Locate the cell with the specified text and output its [X, Y] center coordinate. 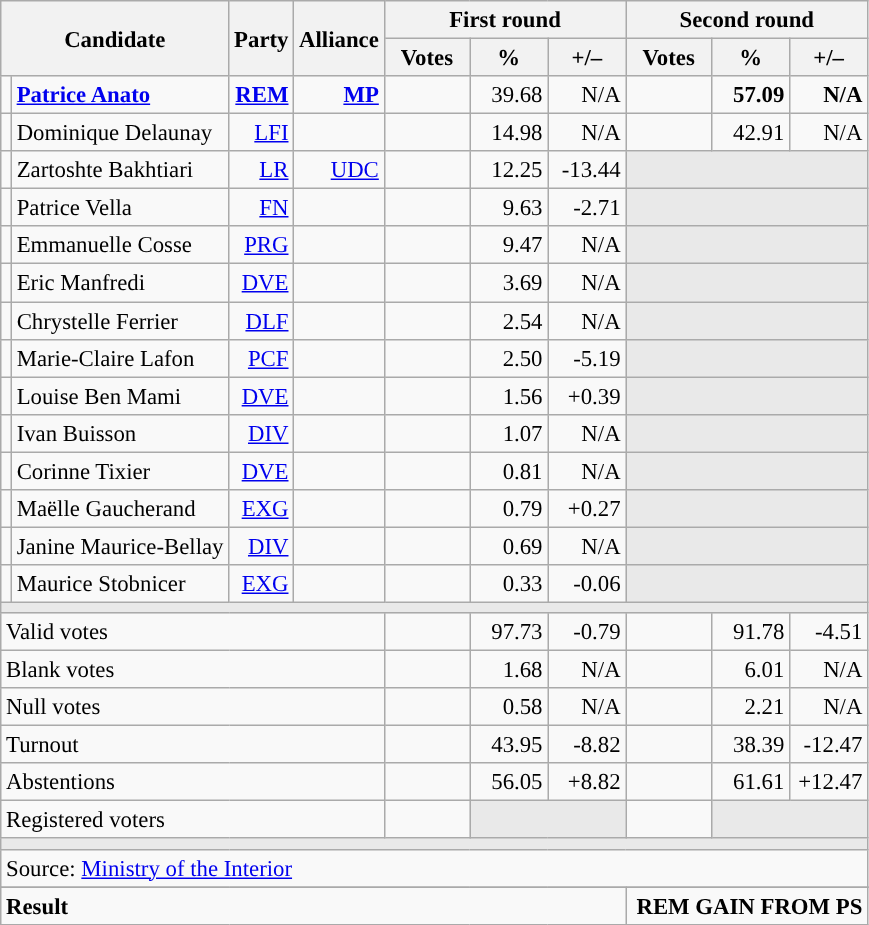
UDC [339, 170]
9.63 [509, 208]
Candidate [115, 38]
Louise Ben Mami [120, 396]
MP [339, 95]
-12.47 [829, 745]
1.07 [509, 433]
LR [262, 170]
-5.19 [587, 358]
0.81 [509, 471]
Patrice Vella [120, 208]
Party [262, 38]
2.54 [509, 321]
Maurice Stobnicer [120, 584]
-0.06 [587, 584]
Abstentions [192, 782]
3.69 [509, 283]
57.09 [750, 95]
38.39 [750, 745]
12.25 [509, 170]
+0.27 [587, 509]
0.58 [509, 707]
0.33 [509, 584]
Valid votes [192, 632]
Zartoshte Bakhtiari [120, 170]
PRG [262, 245]
6.01 [750, 670]
Dominique Delaunay [120, 133]
First round [505, 20]
REM GAIN FROM PS [747, 906]
14.98 [509, 133]
2.21 [750, 707]
1.56 [509, 396]
+8.82 [587, 782]
Result [314, 906]
9.47 [509, 245]
Corinne Tixier [120, 471]
39.68 [509, 95]
0.69 [509, 546]
2.50 [509, 358]
Source: Ministry of the Interior [434, 868]
FN [262, 208]
Blank votes [192, 670]
-4.51 [829, 632]
+12.47 [829, 782]
56.05 [509, 782]
Chrystelle Ferrier [120, 321]
+0.39 [587, 396]
Ivan Buisson [120, 433]
Patrice Anato [120, 95]
Marie-Claire Lafon [120, 358]
-2.71 [587, 208]
LFI [262, 133]
Turnout [192, 745]
Registered voters [192, 820]
43.95 [509, 745]
Null votes [192, 707]
42.91 [750, 133]
97.73 [509, 632]
0.79 [509, 509]
Emmanuelle Cosse [120, 245]
-8.82 [587, 745]
61.61 [750, 782]
Alliance [339, 38]
DLF [262, 321]
Eric Manfredi [120, 283]
-13.44 [587, 170]
PCF [262, 358]
Maëlle Gaucherand [120, 509]
1.68 [509, 670]
-0.79 [587, 632]
Second round [747, 20]
REM [262, 95]
Janine Maurice-Bellay [120, 546]
91.78 [750, 632]
